Search for the cell housing the specified text and yield its [X, Y] center coordinate. 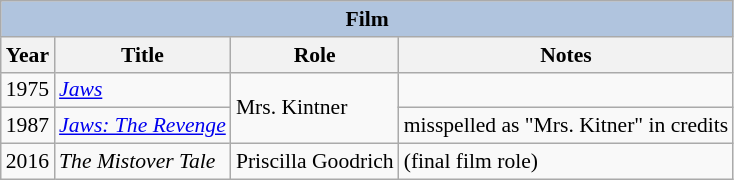
1987 [28, 126]
Title [142, 55]
(final film role) [566, 162]
Notes [566, 55]
Role [315, 55]
misspelled as "Mrs. Kitner" in credits [566, 126]
2016 [28, 162]
1975 [28, 90]
Priscilla Goodrich [315, 162]
The Mistover Tale [142, 162]
Mrs. Kintner [315, 108]
Jaws: The Revenge [142, 126]
Film [368, 19]
Year [28, 55]
Jaws [142, 90]
